Capture the cell that displays the provided text and extract its [x, y] central coordinate. 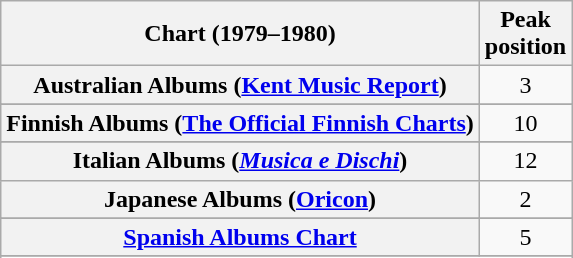
Chart (1979–1980) [240, 34]
Australian Albums (Kent Music Report) [240, 85]
12 [525, 161]
Finnish Albums (The Official Finnish Charts) [240, 123]
3 [525, 85]
Japanese Albums (Oricon) [240, 199]
10 [525, 123]
Spanish Albums Chart [240, 237]
Peakposition [525, 34]
Italian Albums (Musica e Dischi) [240, 161]
2 [525, 199]
5 [525, 237]
